Determine the [X, Y] coordinate at the center of the cell enclosing the given text.  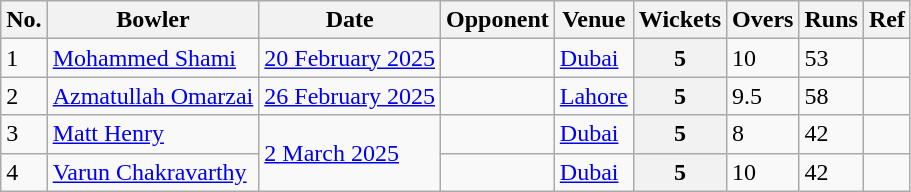
26 February 2025 [350, 96]
Ref [886, 20]
Date [350, 20]
58 [831, 96]
53 [831, 58]
3 [24, 134]
Opponent [498, 20]
4 [24, 172]
1 [24, 58]
Bowler [153, 20]
Matt Henry [153, 134]
Mohammed Shami [153, 58]
2 [24, 96]
Lahore [594, 96]
2 March 2025 [350, 153]
Runs [831, 20]
No. [24, 20]
8 [763, 134]
Venue [594, 20]
20 February 2025 [350, 58]
9.5 [763, 96]
Overs [763, 20]
Varun Chakravarthy [153, 172]
Azmatullah Omarzai [153, 96]
Wickets [680, 20]
